From the cell containing the given text, extract its center point as (x, y) coordinate. 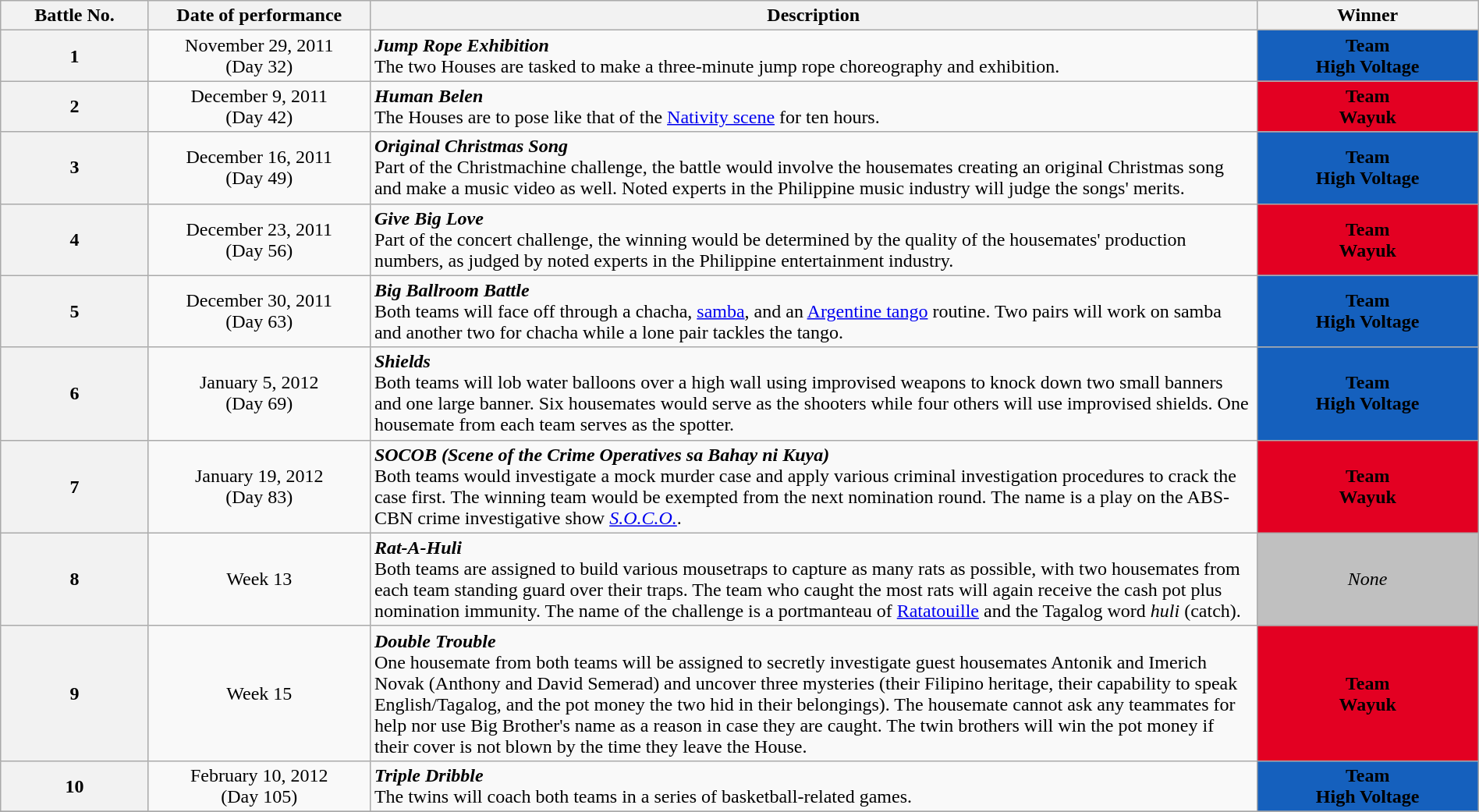
9 (75, 693)
Triple Dribble The twins will coach both teams in a series of basketball-related games. (813, 786)
Description (813, 16)
December 30, 2011 (Day 63) (259, 311)
January 19, 2012 (Day 83) (259, 487)
7 (75, 487)
4 (75, 239)
Human Belen The Houses are to pose like that of the Nativity scene for ten hours. (813, 106)
November 29, 2011 (Day 32) (259, 56)
8 (75, 579)
3 (75, 168)
5 (75, 311)
1 (75, 56)
Week 13 (259, 579)
None (1367, 579)
January 5, 2012 (Day 69) (259, 393)
February 10, 2012 (Day 105) (259, 786)
Week 15 (259, 693)
December 16, 2011 (Day 49) (259, 168)
Jump Rope Exhibition The two Houses are tasked to make a three-minute jump rope choreography and exhibition. (813, 56)
Date of performance (259, 16)
Winner (1367, 16)
10 (75, 786)
Battle No. (75, 16)
December 9, 2011 (Day 42) (259, 106)
2 (75, 106)
December 23, 2011 (Day 56) (259, 239)
6 (75, 393)
